Capture the cell that displays the provided text and extract its (x, y) central coordinate. 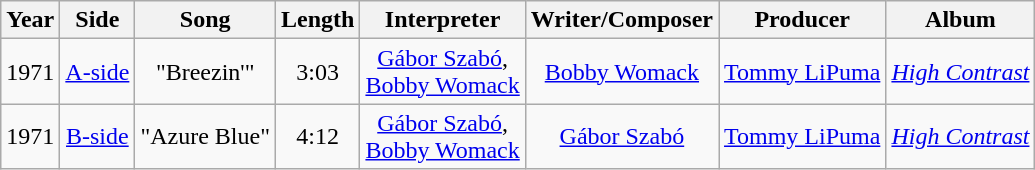
Song (206, 20)
Interpreter (442, 20)
Bobby Womack (622, 72)
Album (960, 20)
Writer/Composer (622, 20)
Gábor Szabó (622, 136)
Producer (802, 20)
B-side (98, 136)
A-side (98, 72)
Length (317, 20)
"Breezin'" (206, 72)
4:12 (317, 136)
Side (98, 20)
3:03 (317, 72)
Year (30, 20)
"Azure Blue" (206, 136)
